Search for the cell housing the specified text and yield its (X, Y) center coordinate. 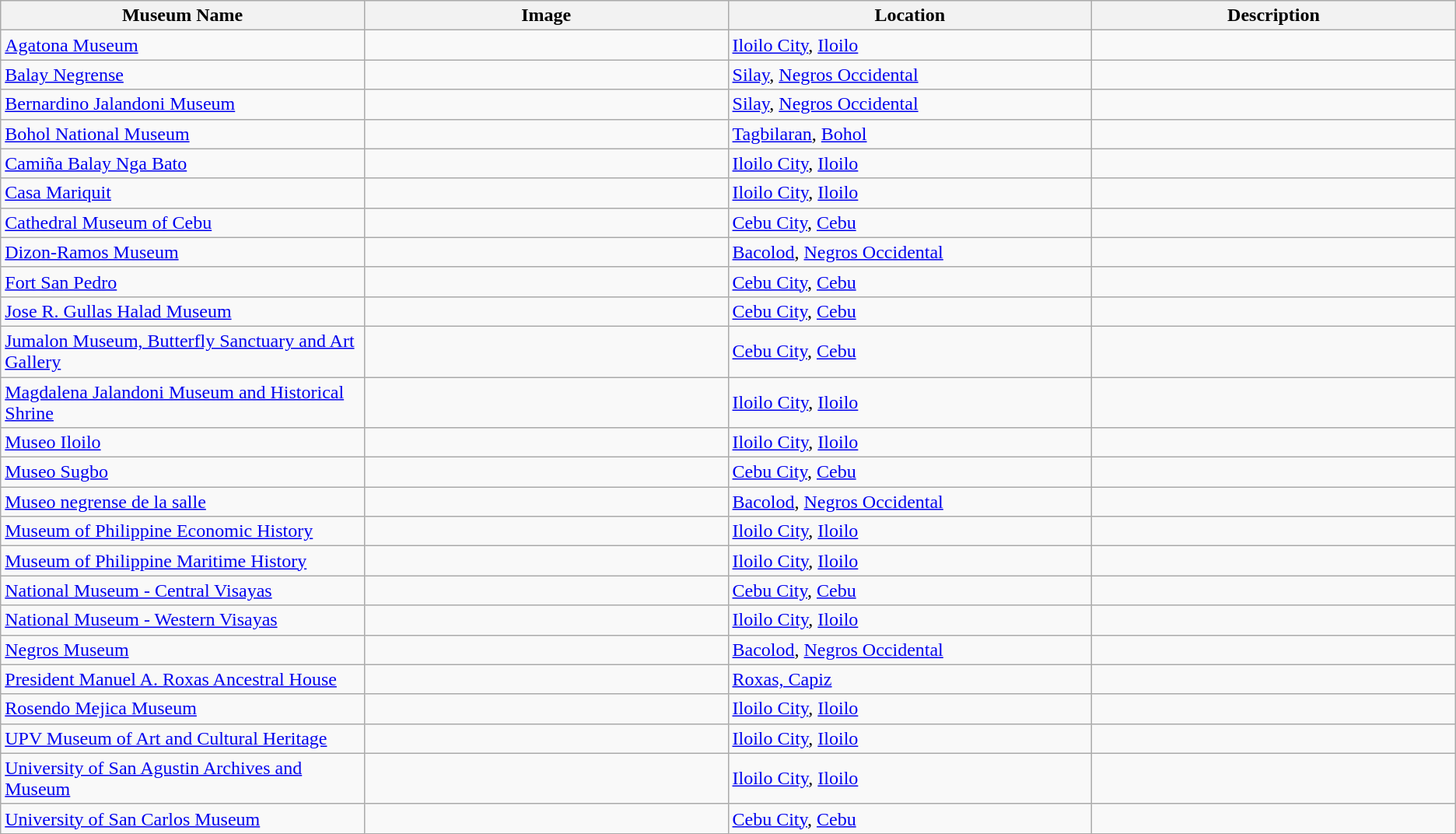
Bohol National Museum (183, 134)
Dizon-Ramos Museum (183, 252)
Balay Negrense (183, 75)
National Museum - Western Visayas (183, 620)
Description (1274, 16)
Jumalon Museum, Butterfly Sanctuary and Art Gallery (183, 352)
Bernardino Jalandoni Museum (183, 104)
Rosendo Mejica Museum (183, 709)
Cathedral Museum of Cebu (183, 223)
Museum of Philippine Economic History (183, 531)
Tagbilaran, Bohol (910, 134)
Negros Museum (183, 650)
University of San Agustin Archives and Museum (183, 778)
Camiña Balay Nga Bato (183, 163)
University of San Carlos Museum (183, 818)
UPV Museum of Art and Cultural Heritage (183, 738)
Agatona Museum (183, 45)
Image (546, 16)
Jose R. Gullas Halad Museum (183, 311)
National Museum - Central Visayas (183, 590)
Museo Iloilo (183, 443)
Location (910, 16)
Museum Name (183, 16)
Roxas, Capiz (910, 679)
Museo Sugbo (183, 472)
Casa Mariquit (183, 193)
Magdalena Jalandoni Museum and Historical Shrine (183, 401)
Museo negrense de la salle (183, 502)
Museum of Philippine Maritime History (183, 561)
Fort San Pedro (183, 282)
President Manuel A. Roxas Ancestral House (183, 679)
